From the cell containing the given text, extract its center point as [x, y] coordinate. 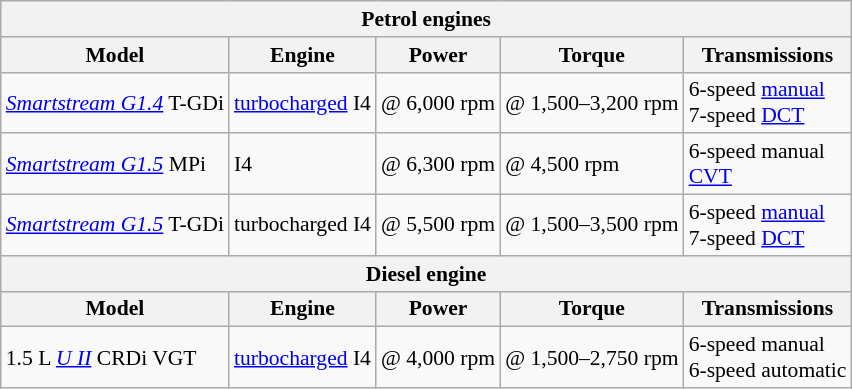
Diesel engine [426, 274]
@ 1,500–3,200 rpm [592, 102]
@ 6,000 rpm [438, 102]
@ 1,500–3,500 rpm [592, 226]
6-speed manualCVT [768, 164]
1.5 L U II CRDi VGT [115, 358]
6-speed manual6-speed automatic [768, 358]
@ 1,500–2,750 rpm [592, 358]
@ 4,500 rpm [592, 164]
@ 5,500 rpm [438, 226]
Smartstream G1.4 T-GDi [115, 102]
Smartstream G1.5 T-GDi [115, 226]
Smartstream G1.5 MPi [115, 164]
I4 [302, 164]
@ 4,000 rpm [438, 358]
@ 6,300 rpm [438, 164]
Petrol engines [426, 19]
